Identify which cell holds the provided text, then report its (x, y) central coordinate. 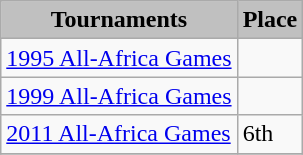
Tournaments (119, 20)
6th (270, 134)
2011 All-Africa Games (119, 134)
1999 All-Africa Games (119, 96)
Place (270, 20)
1995 All-Africa Games (119, 58)
